Determine the [x, y] coordinate at the center of the cell enclosing the given text.  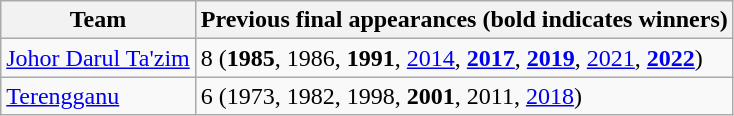
8 (1985, 1986, 1991, 2014, 2017, 2019, 2021, 2022) [464, 58]
Johor Darul Ta'zim [98, 58]
6 (1973, 1982, 1998, 2001, 2011, 2018) [464, 96]
Terengganu [98, 96]
Team [98, 20]
Previous final appearances (bold indicates winners) [464, 20]
